From the cell containing the given text, extract its center point as [X, Y] coordinate. 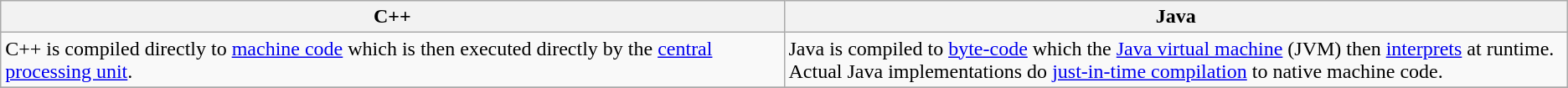
C++ [392, 17]
C++ is compiled directly to machine code which is then executed directly by the central processing unit. [392, 60]
Java [1176, 17]
